Search for the cell housing the specified text and yield its [X, Y] center coordinate. 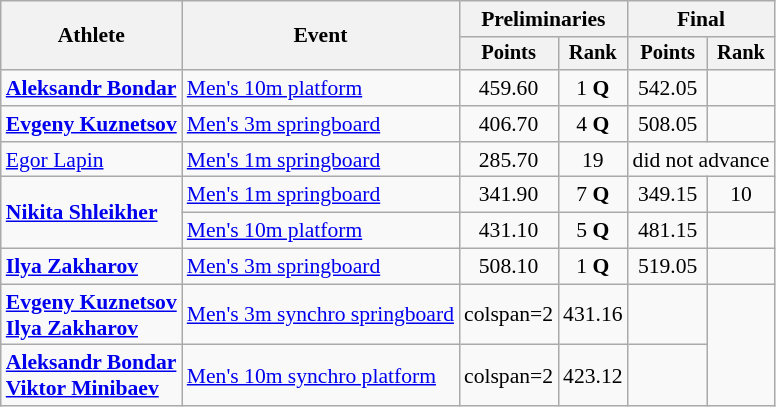
349.15 [668, 195]
Men's 3m synchro springboard [320, 314]
542.05 [668, 88]
10 [742, 195]
did not advance [702, 160]
Nikita Shleikher [92, 212]
4 Q [592, 124]
519.05 [668, 267]
508.05 [668, 124]
341.90 [508, 195]
Evgeny Kuznetsov [92, 124]
459.60 [508, 88]
481.15 [668, 231]
285.70 [508, 160]
Final [702, 19]
406.70 [508, 124]
423.12 [592, 376]
Event [320, 36]
5 Q [592, 231]
Athlete [92, 36]
7 Q [592, 195]
Aleksandr BondarViktor Minibaev [92, 376]
431.16 [592, 314]
431.10 [508, 231]
Preliminaries [544, 19]
19 [592, 160]
Evgeny KuznetsovIlya Zakharov [92, 314]
Egor Lapin [92, 160]
Aleksandr Bondar [92, 88]
508.10 [508, 267]
Men's 10m synchro platform [320, 376]
Ilya Zakharov [92, 267]
